Provide the [x, y] coordinate of the cell's center where the given text is located.  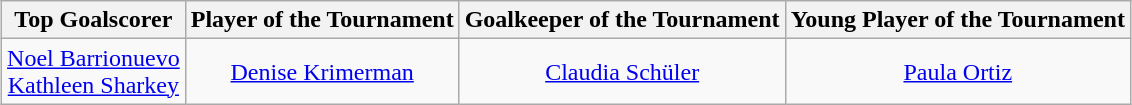
Noel Barrionuevo Kathleen Sharkey [94, 72]
Denise Krimerman [322, 72]
Young Player of the Tournament [958, 20]
Top Goalscorer [94, 20]
Goalkeeper of the Tournament [622, 20]
Claudia Schüler [622, 72]
Player of the Tournament [322, 20]
Paula Ortiz [958, 72]
